Provide the [X, Y] coordinate of the cell's center where the given text is located.  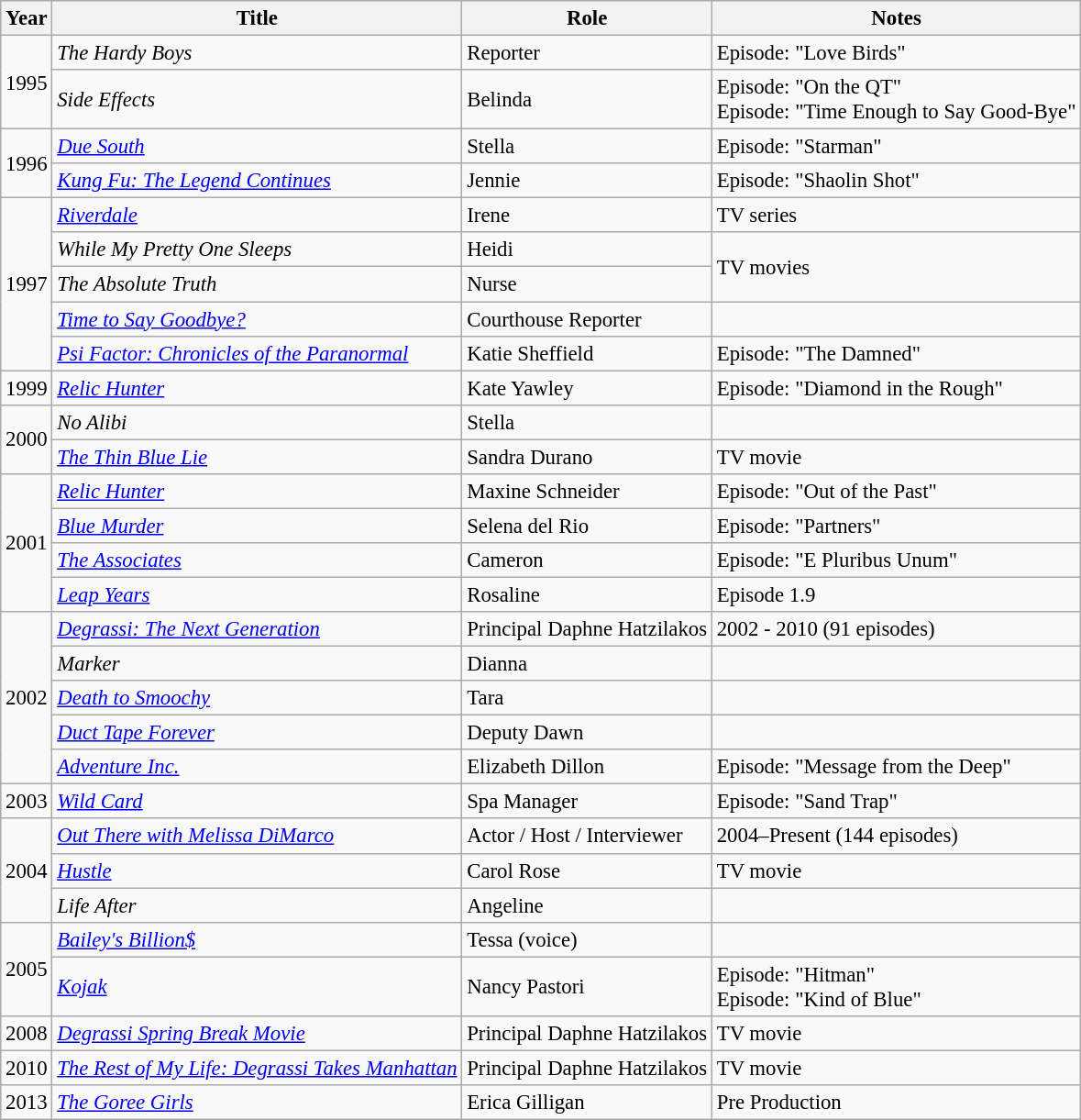
2005 [27, 969]
Episode: "Starman" [896, 147]
TV series [896, 216]
2013 [27, 1103]
Elizabeth Dillon [587, 767]
Episode: "Message from the Deep" [896, 767]
Kojak [257, 987]
No Alibi [257, 422]
Kung Fu: The Legend Continues [257, 181]
Nurse [587, 284]
1996 [27, 163]
The Goree Girls [257, 1103]
Bailey's Billion$ [257, 939]
Courthouse Reporter [587, 319]
Riverdale [257, 216]
Episode: "The Damned" [896, 353]
Katie Sheffield [587, 353]
1997 [27, 284]
Heidi [587, 250]
Role [587, 18]
Maxine Schneider [587, 492]
Notes [896, 18]
2002 - 2010 (91 episodes) [896, 629]
TV movies [896, 268]
Episode 1.9 [896, 594]
Marker [257, 664]
Reporter [587, 53]
Side Effects [257, 99]
Deputy Dawn [587, 733]
Dianna [587, 664]
Due South [257, 147]
Erica Gilligan [587, 1103]
2002 [27, 698]
The Absolute Truth [257, 284]
Degrassi Spring Break Movie [257, 1034]
The Rest of My Life: Degrassi Takes Manhattan [257, 1068]
Tessa (voice) [587, 939]
2003 [27, 802]
Kate Yawley [587, 388]
2004–Present (144 episodes) [896, 837]
Actor / Host / Interviewer [587, 837]
Belinda [587, 99]
Episode: "On the QT"Episode: "Time Enough to Say Good-Bye" [896, 99]
Episode: "E Pluribus Unum" [896, 560]
Life After [257, 905]
Angeline [587, 905]
2008 [27, 1034]
2004 [27, 871]
Hustle [257, 870]
Death to Smoochy [257, 698]
Title [257, 18]
Selena del Rio [587, 526]
2000 [27, 438]
Duct Tape Forever [257, 733]
The Associates [257, 560]
Jennie [587, 181]
Episode: "Diamond in the Rough" [896, 388]
Year [27, 18]
Time to Say Goodbye? [257, 319]
Degrassi: The Next Generation [257, 629]
Episode: "Out of the Past" [896, 492]
Episode: "Sand Trap" [896, 802]
Tara [587, 698]
Irene [587, 216]
Pre Production [896, 1103]
Episode: "Shaolin Shot" [896, 181]
Rosaline [587, 594]
Sandra Durano [587, 457]
Adventure Inc. [257, 767]
Leap Years [257, 594]
Cameron [587, 560]
The Hardy Boys [257, 53]
2001 [27, 543]
1995 [27, 83]
1999 [27, 388]
Episode: "Partners" [896, 526]
Spa Manager [587, 802]
Out There with Melissa DiMarco [257, 837]
The Thin Blue Lie [257, 457]
Wild Card [257, 802]
2010 [27, 1068]
Carol Rose [587, 870]
Psi Factor: Chronicles of the Paranormal [257, 353]
Blue Murder [257, 526]
Episode: "Love Birds" [896, 53]
Nancy Pastori [587, 987]
Episode: "Hitman"Episode: "Kind of Blue" [896, 987]
While My Pretty One Sleeps [257, 250]
